Return the [x, y] coordinate for the center point of the cell that contains the specified text.  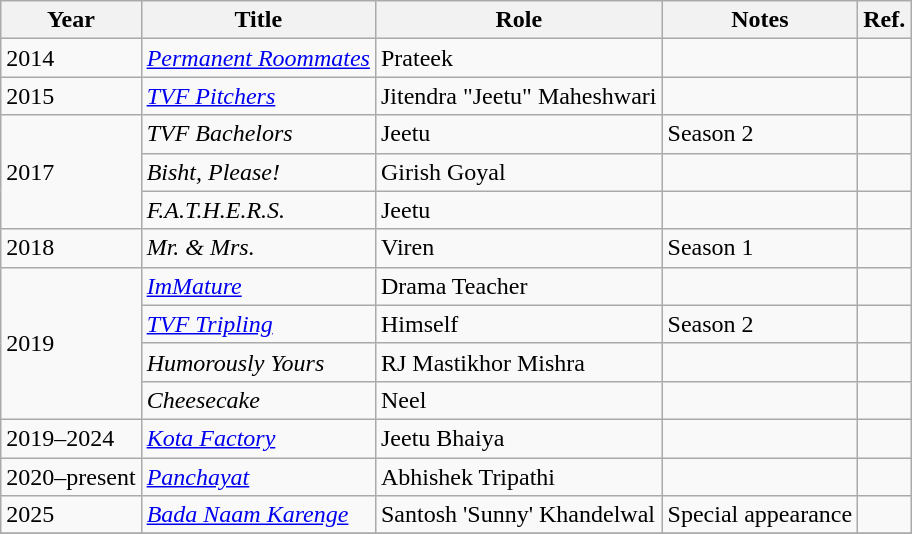
Girish Goyal [518, 172]
2020–present [71, 477]
Abhishek Tripathi [518, 477]
Bisht, Please! [258, 172]
Role [518, 20]
Year [71, 20]
2015 [71, 96]
Ref. [884, 20]
2019–2024 [71, 438]
ImMature [258, 286]
Permanent Roommates [258, 58]
Bada Naam Karenge [258, 515]
2025 [71, 515]
Cheesecake [258, 400]
Prateek [518, 58]
TVF Tripling [258, 324]
Humorously Yours [258, 362]
TVF Bachelors [258, 134]
RJ Mastikhor Mishra [518, 362]
Notes [760, 20]
F.A.T.H.E.R.S. [258, 210]
Drama Teacher [518, 286]
2014 [71, 58]
Title [258, 20]
Kota Factory [258, 438]
Himself [518, 324]
TVF Pitchers [258, 96]
Panchayat [258, 477]
2019 [71, 343]
Viren [518, 248]
Season 1 [760, 248]
2018 [71, 248]
Mr. & Mrs. [258, 248]
Special appearance [760, 515]
2017 [71, 172]
Santosh 'Sunny' Khandelwal [518, 515]
Neel [518, 400]
Jeetu Bhaiya [518, 438]
Jitendra "Jeetu" Maheshwari [518, 96]
